Output the (x, y) coordinate of the center of the cell containing the given text.  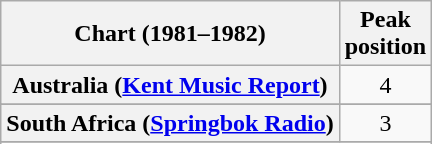
Chart (1981–1982) (170, 34)
Australia (Kent Music Report) (170, 85)
South Africa (Springbok Radio) (170, 123)
4 (385, 85)
Peakposition (385, 34)
3 (385, 123)
